For the text-containing cell, return its midpoint in (x, y) coordinate format. 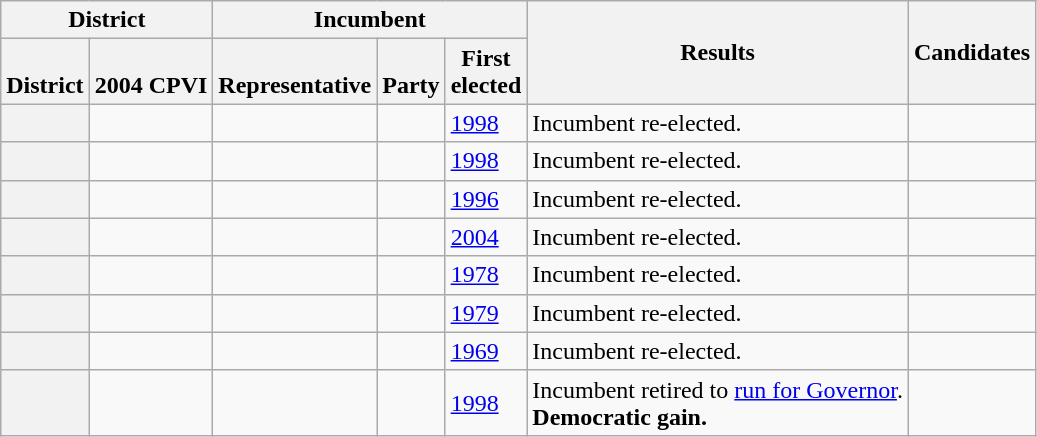
Party (411, 72)
1979 (486, 313)
Firstelected (486, 72)
2004 CPVI (151, 72)
Incumbent (370, 20)
1978 (486, 275)
Incumbent retired to run for Governor.Democratic gain. (718, 402)
2004 (486, 237)
Representative (295, 72)
Results (718, 52)
1969 (486, 351)
Candidates (972, 52)
1996 (486, 199)
